Search for the cell housing the specified text and yield its [x, y] center coordinate. 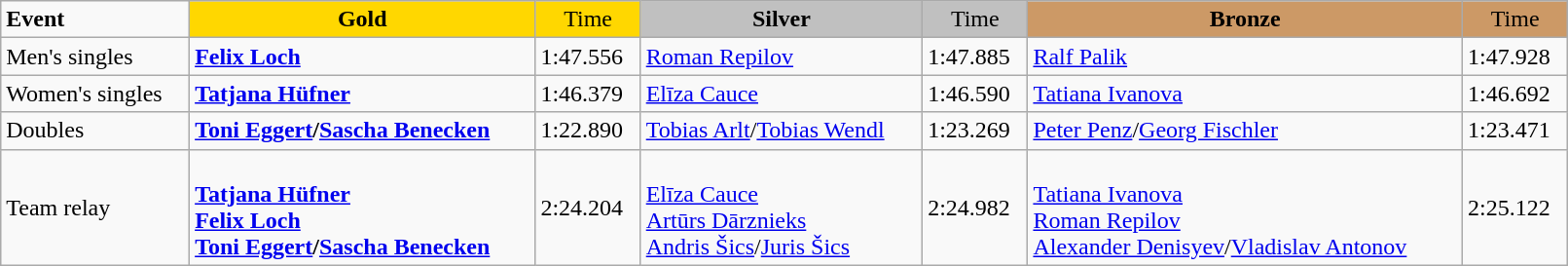
Men's singles [95, 57]
Bronze [1246, 19]
2:25.122 [1515, 207]
1:46.692 [1515, 94]
1:47.885 [975, 57]
1:23.471 [1515, 131]
2:24.204 [588, 207]
Ralf Palik [1246, 57]
Tobias Arlt/Tobias Wendl [781, 131]
Elīza CauceArtūrs DārznieksAndris Šics/Juris Šics [781, 207]
Silver [781, 19]
Gold [362, 19]
Peter Penz/Georg Fischler [1246, 131]
Women's singles [95, 94]
1:22.890 [588, 131]
1:47.928 [1515, 57]
Toni Eggert/Sascha Benecken [362, 131]
2:24.982 [975, 207]
1:46.590 [975, 94]
Tatjana HüfnerFelix LochToni Eggert/Sascha Benecken [362, 207]
Roman Repilov [781, 57]
1:46.379 [588, 94]
Tatiana Ivanova [1246, 94]
Doubles [95, 131]
Tatiana IvanovaRoman RepilovAlexander Denisyev/Vladislav Antonov [1246, 207]
1:23.269 [975, 131]
1:47.556 [588, 57]
Elīza Cauce [781, 94]
Event [95, 19]
Felix Loch [362, 57]
Team relay [95, 207]
Tatjana Hüfner [362, 94]
